Output the [x, y] coordinate of the center of the cell containing the given text.  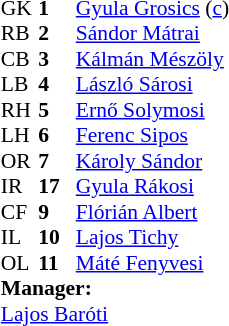
IR [20, 187]
RB [20, 33]
Lajos Tichy [152, 237]
Sándor Mátrai [152, 33]
7 [57, 161]
László Sárosi [152, 85]
10 [57, 237]
2 [57, 33]
9 [57, 212]
RH [20, 110]
17 [57, 187]
4 [57, 85]
CB [20, 59]
6 [57, 135]
5 [57, 110]
Kálmán Mészöly [152, 59]
Manager: [115, 289]
Gyula Rákosi [152, 187]
Flórián Albert [152, 212]
LB [20, 85]
CF [20, 212]
OL [20, 263]
Máté Fenyvesi [152, 263]
OR [20, 161]
Ernő Solymosi [152, 110]
3 [57, 59]
11 [57, 263]
LH [20, 135]
Károly Sándor [152, 161]
IL [20, 237]
Ferenc Sipos [152, 135]
